Find where the given text appears and provide that cell's center as [x, y] coordinate. 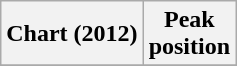
Peakposition [189, 34]
Chart (2012) [72, 34]
